Capture the cell that displays the provided text and extract its [x, y] central coordinate. 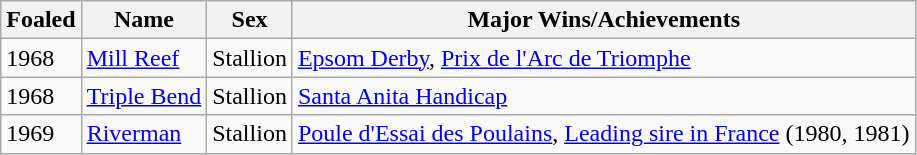
1969 [41, 134]
Mill Reef [144, 58]
Epsom Derby, Prix de l'Arc de Triomphe [604, 58]
Major Wins/Achievements [604, 20]
Foaled [41, 20]
Santa Anita Handicap [604, 96]
Poule d'Essai des Poulains, Leading sire in France (1980, 1981) [604, 134]
Triple Bend [144, 96]
Sex [250, 20]
Riverman [144, 134]
Name [144, 20]
